Search for the cell housing the specified text and yield its (x, y) center coordinate. 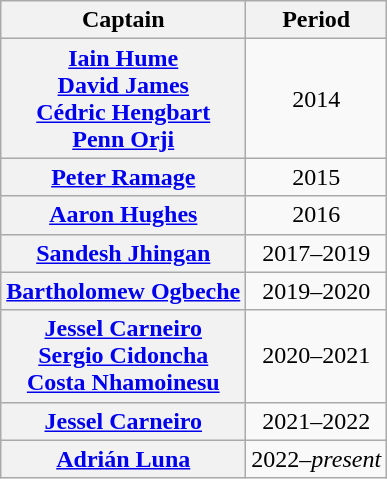
2016 (316, 215)
Adrián Luna (124, 459)
Jessel Carneiro Sergio Cidoncha Costa Nhamoinesu (124, 356)
2017–2019 (316, 253)
2019–2020 (316, 291)
2015 (316, 177)
Peter Ramage (124, 177)
Bartholomew Ogbeche (124, 291)
Sandesh Jhingan (124, 253)
Period (316, 20)
Aaron Hughes (124, 215)
2020–2021 (316, 356)
Jessel Carneiro (124, 421)
Captain (124, 20)
Iain Hume David James Cédric Hengbart Penn Orji (124, 98)
2021–2022 (316, 421)
2022–present (316, 459)
2014 (316, 98)
